Search for the cell housing the specified text and yield its (X, Y) center coordinate. 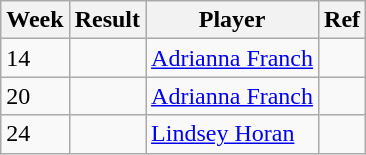
14 (35, 58)
Week (35, 20)
20 (35, 96)
Result (107, 20)
24 (35, 134)
Lindsey Horan (232, 134)
Ref (342, 20)
Player (232, 20)
